Provide the [x, y] coordinate of the cell's center where the given text is located.  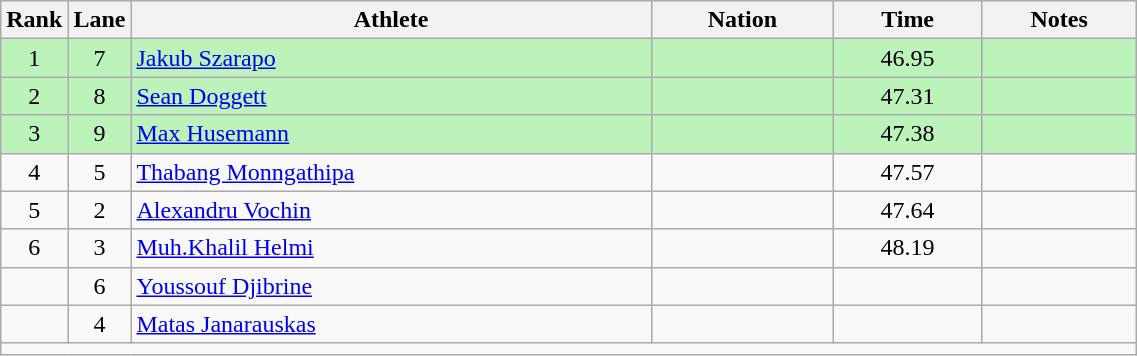
Alexandru Vochin [391, 210]
46.95 [908, 58]
Max Husemann [391, 134]
48.19 [908, 248]
47.64 [908, 210]
Athlete [391, 20]
Muh.Khalil Helmi [391, 248]
Rank [34, 20]
Jakub Szarapo [391, 58]
Notes [1058, 20]
Matas Janarauskas [391, 324]
47.38 [908, 134]
Sean Doggett [391, 96]
Thabang Monngathipa [391, 172]
9 [100, 134]
47.31 [908, 96]
Nation [742, 20]
Lane [100, 20]
Youssouf Djibrine [391, 286]
47.57 [908, 172]
Time [908, 20]
7 [100, 58]
8 [100, 96]
1 [34, 58]
